Find where the given text appears and provide that cell's center as (x, y) coordinate. 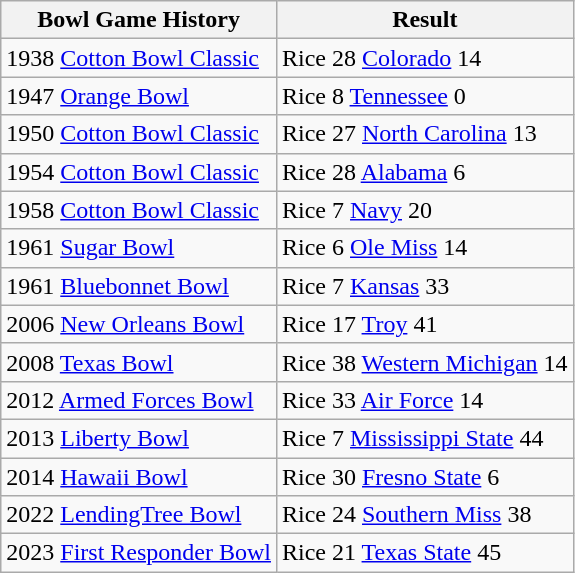
Rice 6 Ole Miss 14 (424, 248)
Rice 28 Colorado 14 (424, 58)
1950 Cotton Bowl Classic (139, 134)
2008 Texas Bowl (139, 362)
2013 Liberty Bowl (139, 438)
Rice 21 Texas State 45 (424, 553)
1947 Orange Bowl (139, 96)
Rice 7 Mississippi State 44 (424, 438)
Rice 24 Southern Miss 38 (424, 515)
2012 Armed Forces Bowl (139, 400)
Rice 38 Western Michigan 14 (424, 362)
2023 First Responder Bowl (139, 553)
Rice 17 Troy 41 (424, 324)
2014 Hawaii Bowl (139, 477)
Result (424, 20)
1954 Cotton Bowl Classic (139, 172)
Rice 27 North Carolina 13 (424, 134)
Rice 33 Air Force 14 (424, 400)
1958 Cotton Bowl Classic (139, 210)
1961 Bluebonnet Bowl (139, 286)
Rice 30 Fresno State 6 (424, 477)
2022 LendingTree Bowl (139, 515)
2006 New Orleans Bowl (139, 324)
Rice 28 Alabama 6 (424, 172)
Bowl Game History (139, 20)
1938 Cotton Bowl Classic (139, 58)
Rice 7 Navy 20 (424, 210)
Rice 7 Kansas 33 (424, 286)
1961 Sugar Bowl (139, 248)
Rice 8 Tennessee 0 (424, 96)
